Detect which cell encompasses the target text, then output its [x, y] center coordinate. 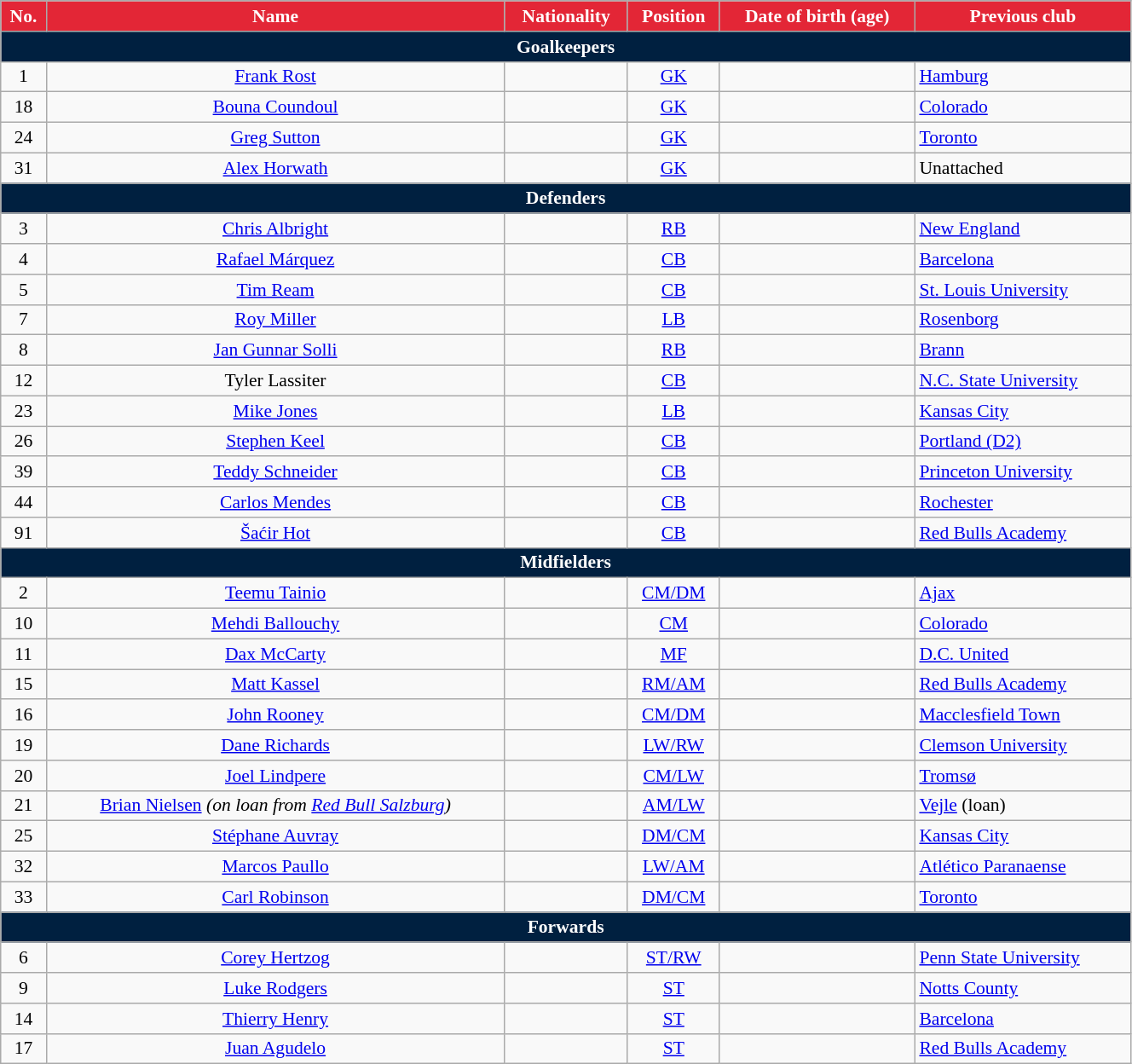
New England [1023, 229]
91 [24, 533]
Mike Jones [275, 411]
16 [24, 715]
Corey Hertzog [275, 958]
24 [24, 138]
Notts County [1023, 988]
Tyler Lassiter [275, 381]
19 [24, 745]
20 [24, 776]
CM/LW [673, 776]
Tromsø [1023, 776]
Brann [1023, 350]
John Rooney [275, 715]
Greg Sutton [275, 138]
Princeton University [1023, 472]
Vejle (loan) [1023, 806]
6 [24, 958]
Alex Horwath [275, 168]
Macclesfield Town [1023, 715]
Nationality [566, 16]
Juan Agudelo [275, 1049]
Marcos Paullo [275, 867]
18 [24, 107]
Carlos Mendes [275, 502]
Chris Albright [275, 229]
32 [24, 867]
Penn State University [1023, 958]
44 [24, 502]
Teddy Schneider [275, 472]
Rosenborg [1023, 320]
Bouna Coundoul [275, 107]
Previous club [1023, 16]
Brian Nielsen (on loan from Red Bull Salzburg) [275, 806]
10 [24, 624]
Forwards [566, 928]
Jan Gunnar Solli [275, 350]
Joel Lindpere [275, 776]
7 [24, 320]
Ajax [1023, 593]
Carl Robinson [275, 897]
17 [24, 1049]
Name [275, 16]
D.C. United [1023, 654]
4 [24, 259]
Stephen Keel [275, 442]
Position [673, 16]
Luke Rodgers [275, 988]
Rochester [1023, 502]
5 [24, 290]
N.C. State University [1023, 381]
2 [24, 593]
Rafael Márquez [275, 259]
Roy Miller [275, 320]
LW/RW [673, 745]
MF [673, 654]
Unattached [1023, 168]
23 [24, 411]
No. [24, 16]
33 [24, 897]
Date of birth (age) [817, 16]
Dax McCarty [275, 654]
Mehdi Ballouchy [275, 624]
LW/AM [673, 867]
Atlético Paranaense [1023, 867]
RM/AM [673, 685]
Dane Richards [275, 745]
14 [24, 1019]
8 [24, 350]
CM [673, 624]
Teemu Tainio [275, 593]
21 [24, 806]
Hamburg [1023, 77]
ST/RW [673, 958]
Clemson University [1023, 745]
39 [24, 472]
Matt Kassel [275, 685]
26 [24, 442]
Defenders [566, 199]
1 [24, 77]
12 [24, 381]
3 [24, 229]
31 [24, 168]
St. Louis University [1023, 290]
Šaćir Hot [275, 533]
9 [24, 988]
25 [24, 836]
Midfielders [566, 563]
AM/LW [673, 806]
Frank Rost [275, 77]
11 [24, 654]
15 [24, 685]
Goalkeepers [566, 47]
Stéphane Auvray [275, 836]
Portland (D2) [1023, 442]
Thierry Henry [275, 1019]
Tim Ream [275, 290]
